Return [x, y] of the center of cell containing provided text 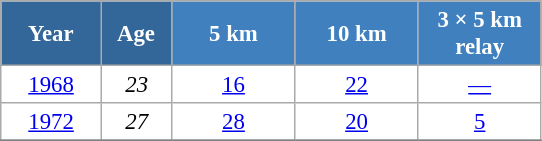
20 [356, 122]
1968 [52, 85]
5 km [234, 34]
5 [480, 122]
— [480, 85]
23 [136, 85]
3 × 5 km relay [480, 34]
27 [136, 122]
16 [234, 85]
Year [52, 34]
22 [356, 85]
10 km [356, 34]
1972 [52, 122]
Age [136, 34]
28 [234, 122]
